Provide the [x, y] coordinate of the cell's center where the given text is located.  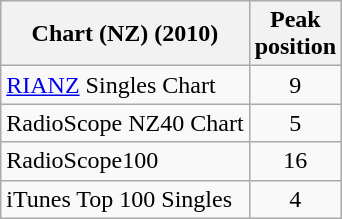
RIANZ Singles Chart [125, 85]
9 [295, 85]
RadioScope100 [125, 161]
Chart (NZ) (2010) [125, 34]
5 [295, 123]
iTunes Top 100 Singles [125, 199]
RadioScope NZ40 Chart [125, 123]
16 [295, 161]
Peakposition [295, 34]
4 [295, 199]
